Capture the cell that displays the provided text and extract its (X, Y) central coordinate. 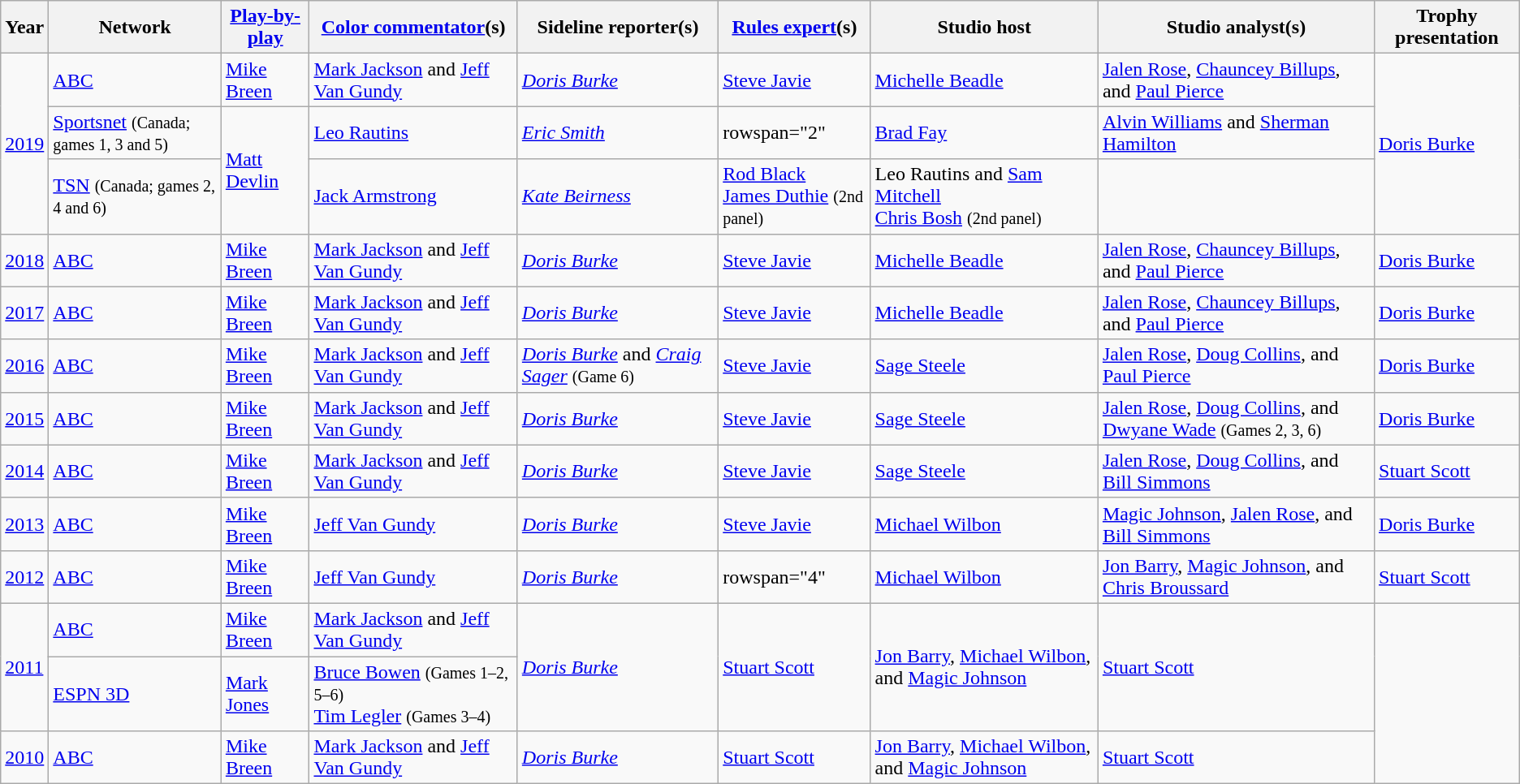
Jalen Rose, Doug Collins, and Dwyane Wade (Games 2, 3, 6) (1236, 419)
Rod BlackJames Duthie (2nd panel) (794, 196)
Play-by-play (265, 28)
2012 (24, 576)
Jon Barry, Magic Johnson, and Chris Broussard (1236, 576)
2013 (24, 524)
Color commentator(s) (413, 28)
rowspan="2" (794, 133)
2016 (24, 365)
Brad Fay (984, 133)
Matt Devlin (265, 170)
Magic Johnson, Jalen Rose, and Bill Simmons (1236, 524)
Sportsnet (Canada; games 1, 3 and 5) (135, 133)
rowspan="4" (794, 576)
Mark Jones (265, 693)
Sideline reporter(s) (617, 28)
Studio analyst(s) (1236, 28)
Network (135, 28)
Bruce Bowen (Games 1–2, 5–6)Tim Legler (Games 3–4) (413, 693)
Rules expert(s) (794, 28)
2015 (24, 419)
Jack Armstrong (413, 196)
Jalen Rose, Doug Collins, and Paul Pierce (1236, 365)
2017 (24, 313)
Leo Rautins and Sam MitchellChris Bosh (2nd panel) (984, 196)
Doris Burke and Craig Sager (Game 6) (617, 365)
Eric Smith (617, 133)
2010 (24, 758)
Alvin Williams and Sherman Hamilton (1236, 133)
ESPN 3D (135, 693)
2018 (24, 260)
2011 (24, 667)
Leo Rautins (413, 133)
Kate Beirness (617, 196)
Jalen Rose, Doug Collins, and Bill Simmons (1236, 471)
2019 (24, 144)
Trophy presentation (1447, 28)
TSN (Canada; games 2, 4 and 6) (135, 196)
Year (24, 28)
2014 (24, 471)
Studio host (984, 28)
